Locate the cell with the specified text and output its (X, Y) center coordinate. 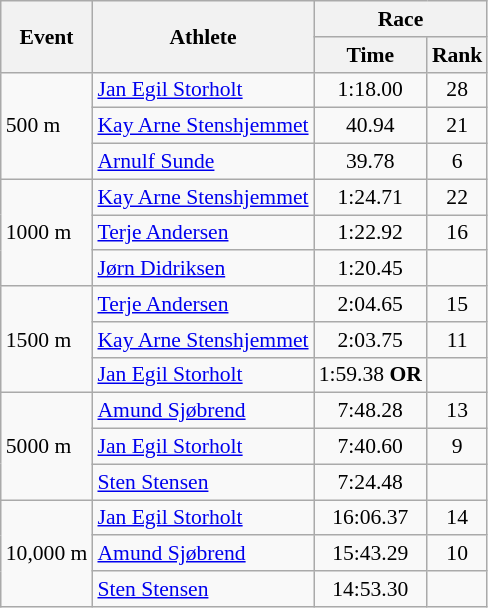
15 (458, 304)
1500 m (47, 340)
2:03.75 (370, 340)
40.94 (370, 126)
Time (370, 55)
28 (458, 90)
14:53.30 (370, 589)
39.78 (370, 162)
Event (47, 36)
7:48.28 (370, 411)
500 m (47, 126)
5000 m (47, 446)
15:43.29 (370, 554)
22 (458, 197)
1:20.45 (370, 269)
16 (458, 233)
1:24.71 (370, 197)
1:22.92 (370, 233)
Rank (458, 55)
1000 m (47, 232)
10,000 m (47, 554)
21 (458, 126)
10 (458, 554)
1:59.38 OR (370, 375)
Race (401, 19)
14 (458, 518)
6 (458, 162)
2:04.65 (370, 304)
Jørn Didriksen (202, 269)
7:24.48 (370, 482)
Arnulf Sunde (202, 162)
1:18.00 (370, 90)
16:06.37 (370, 518)
Athlete (202, 36)
7:40.60 (370, 447)
9 (458, 447)
11 (458, 340)
13 (458, 411)
